Locate the cell with the specified text and output its [x, y] center coordinate. 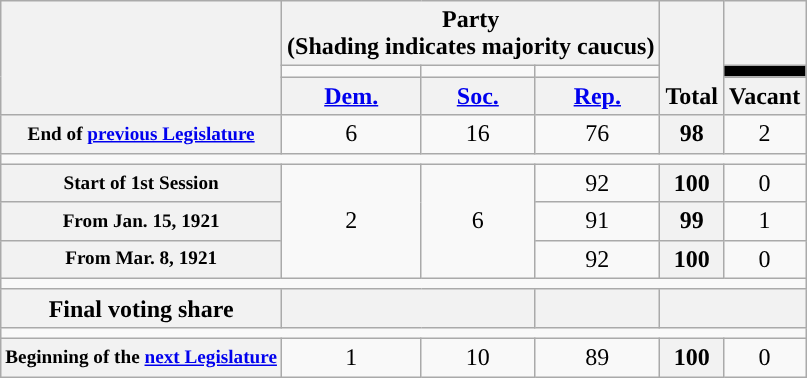
Dem. [352, 96]
98 [692, 134]
Vacant [764, 96]
Start of 1st Session [142, 183]
From Jan. 15, 1921 [142, 221]
91 [598, 221]
Beginning of the next Legislature [142, 357]
End of previous Legislature [142, 134]
Total [692, 58]
Party (Shading indicates majority caucus) [471, 34]
89 [598, 357]
10 [478, 357]
Final voting share [142, 308]
99 [692, 221]
Soc. [478, 96]
16 [478, 134]
From Mar. 8, 1921 [142, 259]
76 [598, 134]
Rep. [598, 96]
